Return the (x, y) coordinate for the center point of the cell that contains the specified text.  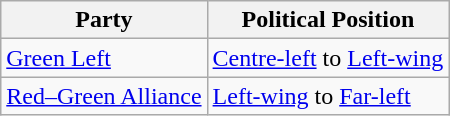
Party (104, 20)
Left-wing to Far-left (328, 96)
Political Position (328, 20)
Red–Green Alliance (104, 96)
Green Left (104, 58)
Centre-left to Left-wing (328, 58)
